Return the [x, y] coordinate for the center point of the cell that contains the specified text.  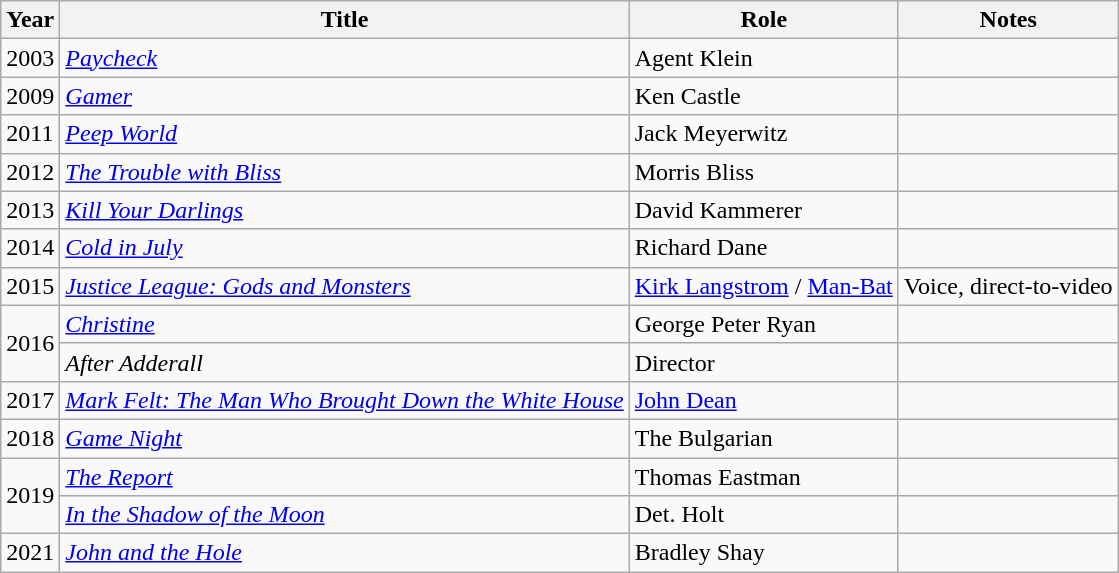
2021 [30, 553]
David Kammerer [764, 210]
2011 [30, 134]
Gamer [344, 96]
2018 [30, 438]
Mark Felt: The Man Who Brought Down the White House [344, 400]
Agent Klein [764, 58]
Det. Holt [764, 515]
Notes [1008, 20]
Morris Bliss [764, 172]
Thomas Eastman [764, 477]
The Trouble with Bliss [344, 172]
2014 [30, 248]
Christine [344, 324]
2009 [30, 96]
2013 [30, 210]
2012 [30, 172]
John and the Hole [344, 553]
Justice League: Gods and Monsters [344, 286]
2015 [30, 286]
Voice, direct-to-video [1008, 286]
Kirk Langstrom / Man-Bat [764, 286]
Year [30, 20]
After Adderall [344, 362]
2003 [30, 58]
Ken Castle [764, 96]
Game Night [344, 438]
2016 [30, 343]
Director [764, 362]
2019 [30, 496]
Richard Dane [764, 248]
Title [344, 20]
2017 [30, 400]
The Bulgarian [764, 438]
Jack Meyerwitz [764, 134]
Bradley Shay [764, 553]
Cold in July [344, 248]
In the Shadow of the Moon [344, 515]
Role [764, 20]
Paycheck [344, 58]
John Dean [764, 400]
Kill Your Darlings [344, 210]
Peep World [344, 134]
The Report [344, 477]
George Peter Ryan [764, 324]
